Locate the cell with the specified text and output its [x, y] center coordinate. 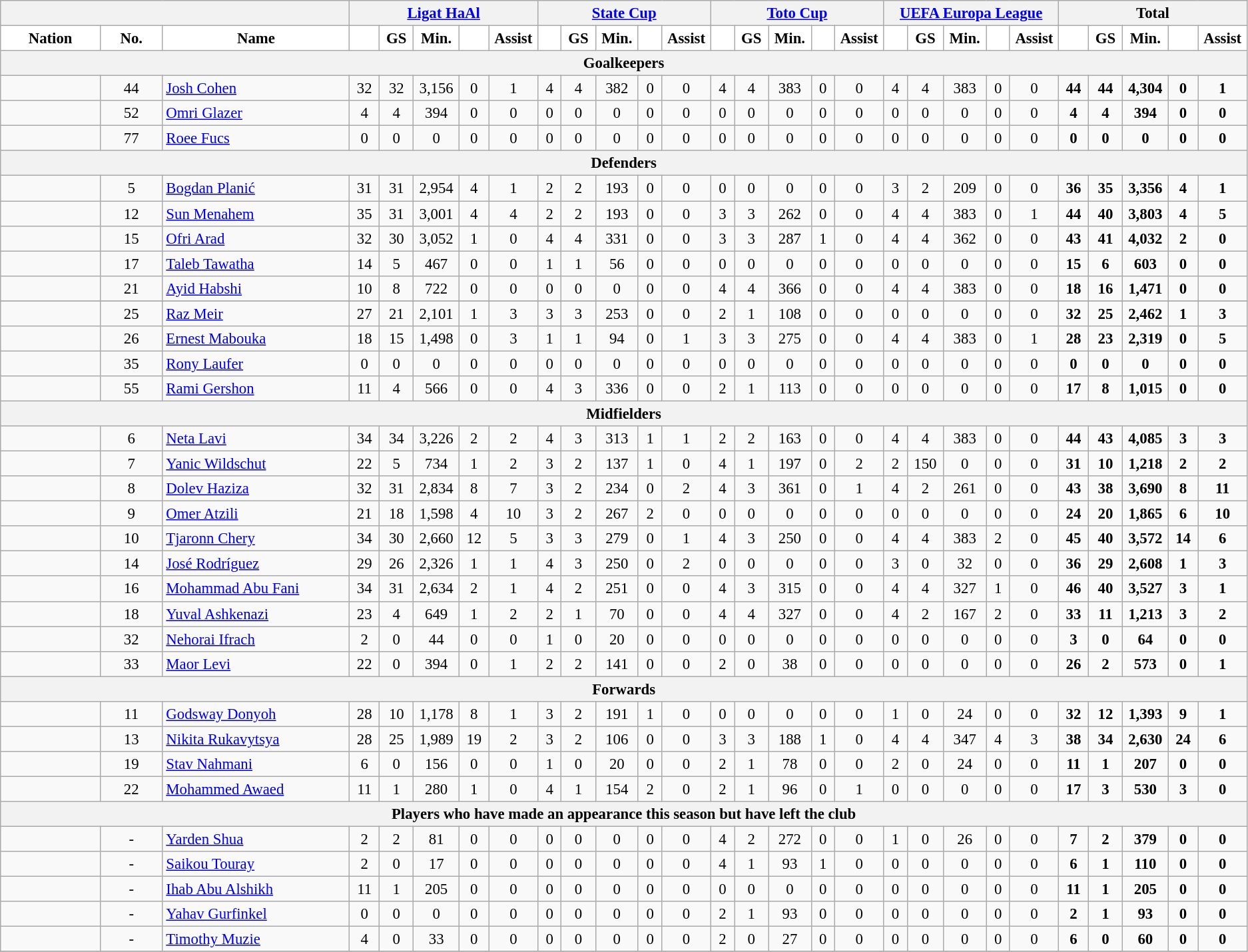
Maor Levi [256, 664]
154 [617, 789]
77 [131, 138]
3,052 [436, 238]
No. [131, 39]
Ihab Abu Alshikh [256, 889]
649 [436, 614]
Dolev Haziza [256, 489]
Taleb Tawatha [256, 264]
1,498 [436, 339]
251 [617, 589]
280 [436, 789]
3,527 [1145, 589]
156 [436, 764]
2,954 [436, 188]
361 [790, 489]
603 [1145, 264]
Yuval Ashkenazi [256, 614]
56 [617, 264]
60 [1145, 939]
188 [790, 739]
Nehorai Ifrach [256, 639]
1,598 [436, 514]
3,690 [1145, 489]
2,608 [1145, 564]
1,989 [436, 739]
Forwards [624, 689]
41 [1105, 238]
113 [790, 389]
Bogdan Planić [256, 188]
3,803 [1145, 214]
137 [617, 464]
1,213 [1145, 614]
734 [436, 464]
Stav Nahmani [256, 764]
275 [790, 339]
167 [965, 614]
55 [131, 389]
Mohammed Awaed [256, 789]
573 [1145, 664]
3,001 [436, 214]
Omri Glazer [256, 113]
Midfielders [624, 413]
State Cup [624, 13]
207 [1145, 764]
3,572 [1145, 539]
Rami Gershon [256, 389]
1,471 [1145, 288]
Mohammad Abu Fani [256, 589]
70 [617, 614]
362 [965, 238]
566 [436, 389]
Toto Cup [797, 13]
2,462 [1145, 314]
46 [1074, 589]
3,356 [1145, 188]
279 [617, 539]
Yanic Wildschut [256, 464]
191 [617, 714]
1,393 [1145, 714]
José Rodríguez [256, 564]
2,101 [436, 314]
78 [790, 764]
2,634 [436, 589]
4,032 [1145, 238]
2,319 [1145, 339]
722 [436, 288]
81 [436, 839]
163 [790, 439]
315 [790, 589]
150 [925, 464]
Ernest Mabouka [256, 339]
2,326 [436, 564]
4,304 [1145, 89]
13 [131, 739]
336 [617, 389]
UEFA Europa League [971, 13]
467 [436, 264]
Neta Lavi [256, 439]
3,226 [436, 439]
347 [965, 739]
234 [617, 489]
1,865 [1145, 514]
96 [790, 789]
Godsway Donyoh [256, 714]
Players who have made an appearance this season but have left the club [624, 814]
Tjaronn Chery [256, 539]
287 [790, 238]
Rony Laufer [256, 363]
253 [617, 314]
272 [790, 839]
141 [617, 664]
Goalkeepers [624, 63]
379 [1145, 839]
52 [131, 113]
Saikou Touray [256, 864]
106 [617, 739]
Name [256, 39]
Ofri Arad [256, 238]
1,218 [1145, 464]
262 [790, 214]
331 [617, 238]
1,015 [1145, 389]
4,085 [1145, 439]
267 [617, 514]
45 [1074, 539]
382 [617, 89]
Nikita Rukavytsya [256, 739]
2,834 [436, 489]
Josh Cohen [256, 89]
2,630 [1145, 739]
64 [1145, 639]
Raz Meir [256, 314]
Ayid Habshi [256, 288]
110 [1145, 864]
Total [1153, 13]
261 [965, 489]
Omer Atzili [256, 514]
Roee Fucs [256, 138]
94 [617, 339]
1,178 [436, 714]
313 [617, 439]
2,660 [436, 539]
Defenders [624, 163]
Yahav Gurfinkel [256, 914]
530 [1145, 789]
Timothy Muzie [256, 939]
3,156 [436, 89]
Ligat HaAl [444, 13]
366 [790, 288]
Yarden Shua [256, 839]
209 [965, 188]
Sun Menahem [256, 214]
197 [790, 464]
108 [790, 314]
Nation [51, 39]
